Return the (X, Y) coordinate for the center point of the cell that contains the specified text.  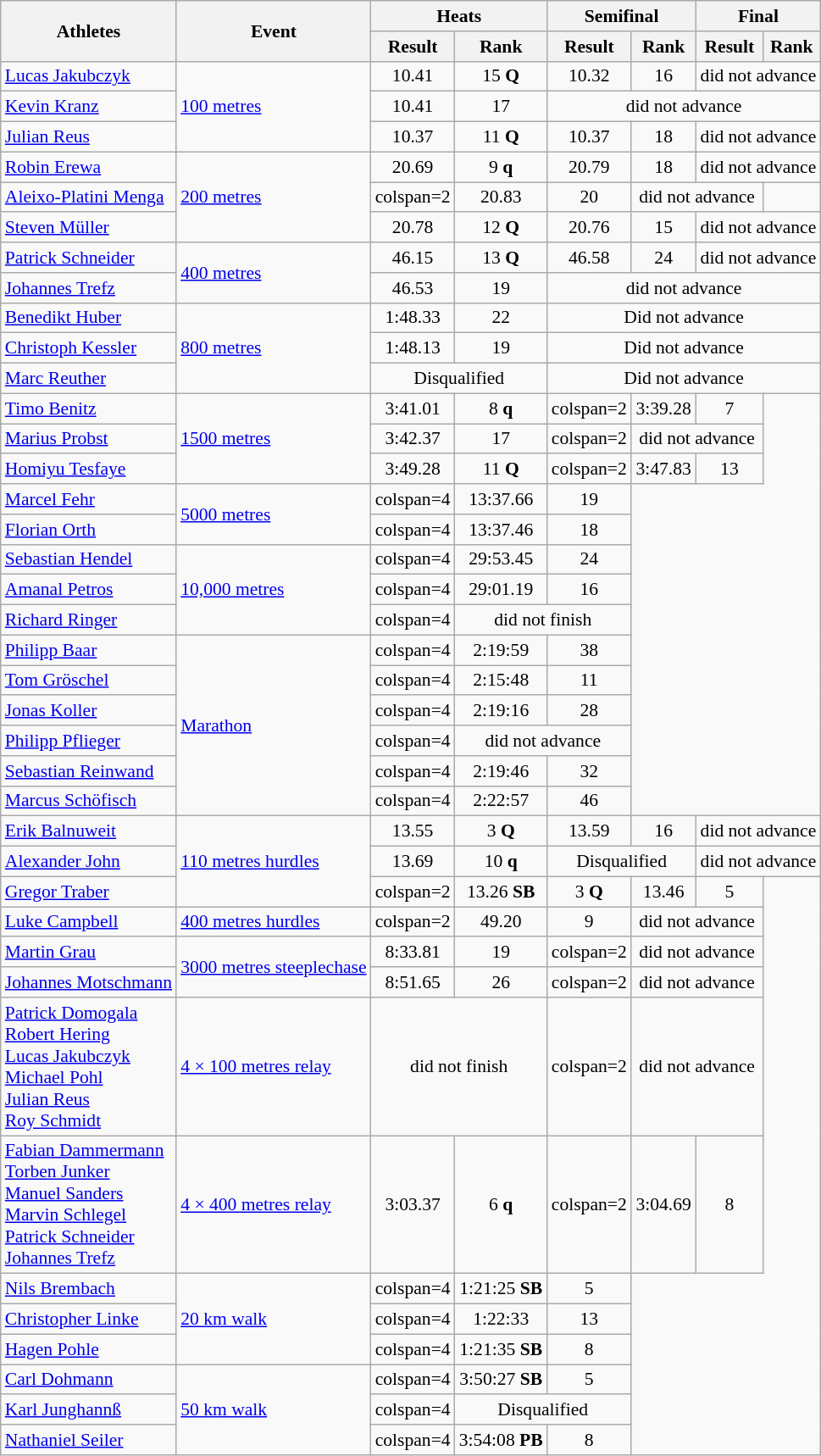
1:22:33 (502, 1320)
20.76 (590, 228)
2:19:59 (502, 650)
Luke Campbell (88, 922)
13:37.66 (502, 499)
6 q (502, 1205)
3:41.01 (413, 408)
Christopher Linke (88, 1320)
3:54:08 PB (502, 1440)
7 (730, 408)
1:21:25 SB (502, 1289)
46.58 (590, 258)
Heats (459, 16)
Patrick DomogalaRobert HeringLucas JakubczykMichael PohlJulian ReusRoy Schmidt (88, 1066)
8 q (502, 408)
Marc Reuther (88, 379)
2:15:48 (502, 681)
Jonas Koller (88, 711)
49.20 (502, 922)
Johannes Trefz (88, 288)
3:49.28 (413, 470)
3:39.28 (664, 408)
Patrick Schneider (88, 258)
Marathon (274, 725)
10 q (502, 862)
Sebastian Reinwand (88, 771)
4 × 100 metres relay (274, 1066)
Philipp Pflieger (88, 741)
13:37.46 (502, 530)
200 metres (274, 197)
800 metres (274, 347)
13.59 (590, 831)
Event (274, 31)
Benedikt Huber (88, 318)
46.15 (413, 258)
Marius Probst (88, 439)
Alexander John (88, 862)
3:42.37 (413, 439)
400 metres (274, 273)
20.79 (590, 167)
Karl Junghannß (88, 1410)
15 (664, 228)
11 (590, 681)
Nathaniel Seiler (88, 1440)
110 metres hurdles (274, 861)
13.26 SB (502, 892)
10,000 metres (274, 590)
Christoph Kessler (88, 348)
Robin Erewa (88, 167)
Carl Dohmann (88, 1380)
3:03.37 (413, 1205)
29:53.45 (502, 559)
Fabian DammermannTorben JunkerManuel SandersMarvin SchlegelPatrick SchneiderJohannes Trefz (88, 1205)
20.83 (502, 197)
Amanal Petros (88, 590)
20 km walk (274, 1319)
Julian Reus (88, 137)
Aleixo-Platini Menga (88, 197)
Gregor Traber (88, 892)
2:19:16 (502, 711)
Hagen Pohle (88, 1349)
Erik Balnuweit (88, 831)
Semifinal (622, 16)
Martin Grau (88, 953)
12 Q (502, 228)
26 (502, 982)
38 (590, 650)
3:04.69 (664, 1205)
Marcel Fehr (88, 499)
Florian Orth (88, 530)
Johannes Motschmann (88, 982)
28 (590, 711)
9 q (502, 167)
46 (590, 801)
5000 metres (274, 514)
9 (590, 922)
Tom Gröschel (88, 681)
Sebastian Hendel (88, 559)
Marcus Schöfisch (88, 801)
1:48.33 (413, 318)
13.46 (664, 892)
1:21:35 SB (502, 1349)
Steven Müller (88, 228)
3:47.83 (664, 470)
13.69 (413, 862)
Athletes (88, 31)
Timo Benitz (88, 408)
1:48.13 (413, 348)
13.55 (413, 831)
Richard Ringer (88, 620)
3000 metres steeplechase (274, 968)
20 (590, 197)
20.78 (413, 228)
Philipp Baar (88, 650)
8:51.65 (413, 982)
Lucas Jakubczyk (88, 76)
100 metres (274, 107)
8:33.81 (413, 953)
3:50:27 SB (502, 1380)
Homiyu Tesfaye (88, 470)
15 Q (502, 76)
46.53 (413, 288)
1500 metres (274, 439)
Final (759, 16)
4 × 400 metres relay (274, 1205)
2:22:57 (502, 801)
22 (502, 318)
50 km walk (274, 1410)
29:01.19 (502, 590)
2:19:46 (502, 771)
20.69 (413, 167)
10.32 (590, 76)
32 (590, 771)
Nils Brembach (88, 1289)
Kevin Kranz (88, 107)
400 metres hurdles (274, 922)
13 Q (502, 258)
